Extract the [x, y] coordinate from the center of the cell holding the provided text.  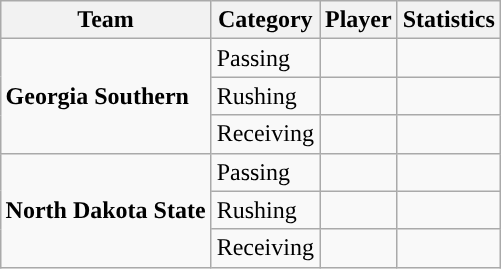
Category [265, 20]
Statistics [448, 20]
North Dakota State [106, 210]
Player [359, 20]
Georgia Southern [106, 96]
Team [106, 20]
